Capture the cell that displays the provided text and extract its (X, Y) central coordinate. 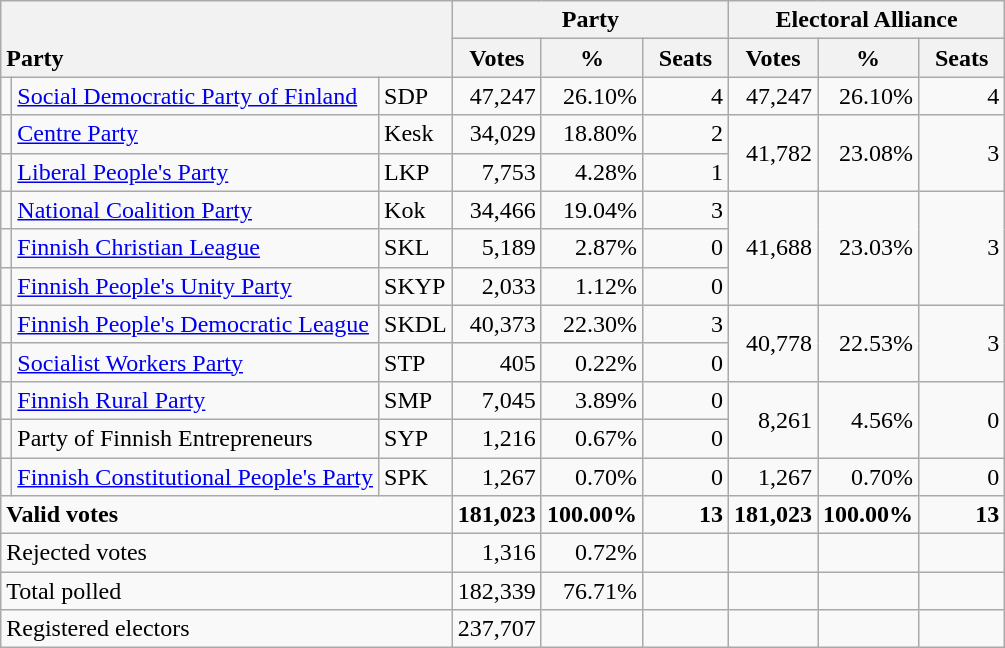
1.12% (592, 286)
Finnish People's Democratic League (196, 324)
0.67% (592, 438)
182,339 (496, 591)
Kesk (416, 134)
41,688 (772, 248)
4.28% (592, 172)
34,029 (496, 134)
19.04% (592, 210)
22.53% (868, 343)
2,033 (496, 286)
Registered electors (227, 629)
Rejected votes (227, 553)
1 (685, 172)
National Coalition Party (196, 210)
2.87% (592, 248)
40,373 (496, 324)
SPK (416, 477)
1,216 (496, 438)
5,189 (496, 248)
23.03% (868, 248)
SMP (416, 400)
Party of Finnish Entrepreneurs (196, 438)
7,753 (496, 172)
Finnish People's Unity Party (196, 286)
Liberal People's Party (196, 172)
Finnish Rural Party (196, 400)
Finnish Christian League (196, 248)
Socialist Workers Party (196, 362)
Centre Party (196, 134)
SKDL (416, 324)
23.08% (868, 153)
3.89% (592, 400)
Total polled (227, 591)
Valid votes (227, 515)
Electoral Alliance (866, 20)
7,045 (496, 400)
76.71% (592, 591)
2 (685, 134)
34,466 (496, 210)
41,782 (772, 153)
Social Democratic Party of Finland (196, 96)
0.22% (592, 362)
SYP (416, 438)
18.80% (592, 134)
237,707 (496, 629)
4.56% (868, 419)
Kok (416, 210)
8,261 (772, 419)
Finnish Constitutional People's Party (196, 477)
SDP (416, 96)
SKL (416, 248)
SKYP (416, 286)
STP (416, 362)
22.30% (592, 324)
LKP (416, 172)
1,316 (496, 553)
40,778 (772, 343)
0.72% (592, 553)
405 (496, 362)
